Extract the [x, y] coordinate from the center of the cell holding the provided text.  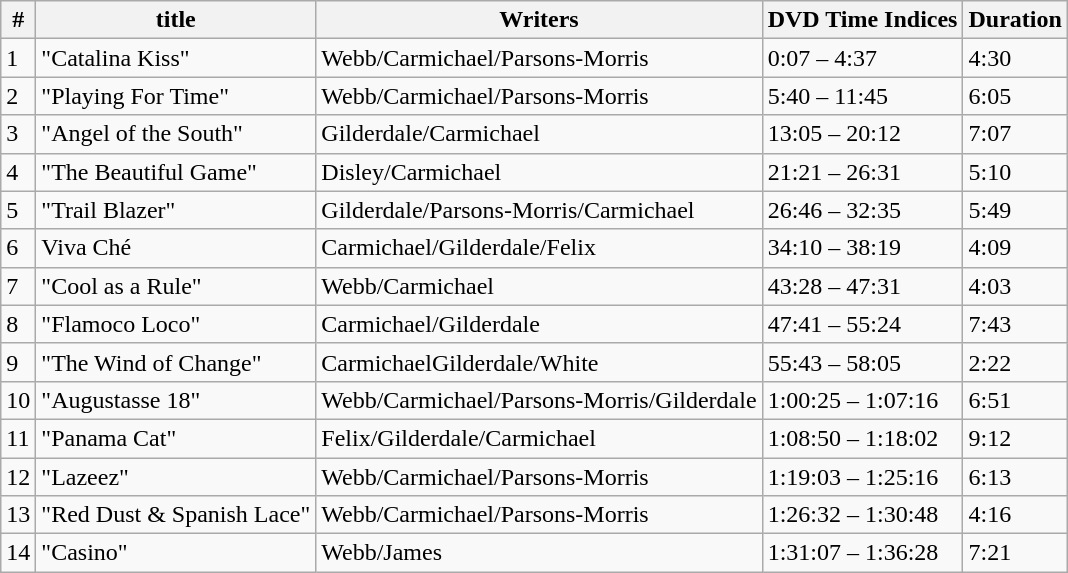
5 [18, 210]
title [176, 20]
"Lazeez" [176, 477]
Carmichael/Gilderdale/Felix [539, 248]
47:41 – 55:24 [862, 324]
"Catalina Kiss" [176, 58]
Gilderdale/Carmichael [539, 134]
7:43 [1015, 324]
3 [18, 134]
4 [18, 172]
CarmichaelGilderdale/White [539, 362]
"Augustasse 18" [176, 400]
Writers [539, 20]
# [18, 20]
2 [18, 96]
7 [18, 286]
4:09 [1015, 248]
6:05 [1015, 96]
Duration [1015, 20]
34:10 – 38:19 [862, 248]
Gilderdale/Parsons-Morris/Carmichael [539, 210]
1:26:32 – 1:30:48 [862, 515]
"Cool as a Rule" [176, 286]
4:30 [1015, 58]
5:49 [1015, 210]
4:16 [1015, 515]
55:43 – 58:05 [862, 362]
"Flamoco Loco" [176, 324]
1:00:25 – 1:07:16 [862, 400]
43:28 – 47:31 [862, 286]
Webb/Carmichael [539, 286]
"Red Dust & Spanish Lace" [176, 515]
1:19:03 – 1:25:16 [862, 477]
1:08:50 – 1:18:02 [862, 438]
10 [18, 400]
7:21 [1015, 553]
7:07 [1015, 134]
21:21 – 26:31 [862, 172]
12 [18, 477]
8 [18, 324]
"Casino" [176, 553]
Viva Ché [176, 248]
"Playing For Time" [176, 96]
5:10 [1015, 172]
6:51 [1015, 400]
5:40 – 11:45 [862, 96]
"Trail Blazer" [176, 210]
Disley/Carmichael [539, 172]
6:13 [1015, 477]
"The Wind of Change" [176, 362]
13:05 – 20:12 [862, 134]
4:03 [1015, 286]
2:22 [1015, 362]
11 [18, 438]
"Panama Cat" [176, 438]
DVD Time Indices [862, 20]
"The Beautiful Game" [176, 172]
1:31:07 – 1:36:28 [862, 553]
1 [18, 58]
9:12 [1015, 438]
0:07 – 4:37 [862, 58]
Webb/James [539, 553]
Felix/Gilderdale/Carmichael [539, 438]
26:46 – 32:35 [862, 210]
13 [18, 515]
6 [18, 248]
"Angel of the South" [176, 134]
Carmichael/Gilderdale [539, 324]
14 [18, 553]
Webb/Carmichael/Parsons-Morris/Gilderdale [539, 400]
9 [18, 362]
